Scan for the cell matching the given text and deliver its [X, Y] coordinate at center. 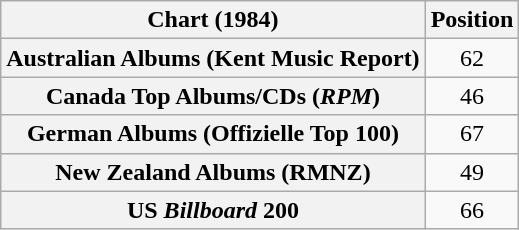
Chart (1984) [213, 20]
46 [472, 96]
German Albums (Offizielle Top 100) [213, 134]
Canada Top Albums/CDs (RPM) [213, 96]
Position [472, 20]
67 [472, 134]
49 [472, 172]
66 [472, 210]
US Billboard 200 [213, 210]
62 [472, 58]
Australian Albums (Kent Music Report) [213, 58]
New Zealand Albums (RMNZ) [213, 172]
